For the text-containing cell, return its midpoint in (x, y) coordinate format. 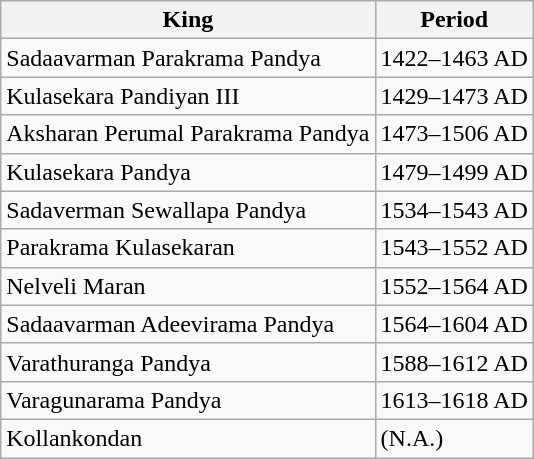
1564–1604 AD (454, 324)
King (188, 20)
1552–1564 AD (454, 286)
Varagunarama Pandya (188, 400)
1588–1612 AD (454, 362)
1613–1618 AD (454, 400)
Aksharan Perumal Parakrama Pandya (188, 134)
Sadaavarman Parakrama Pandya (188, 58)
Kulasekara Pandya (188, 172)
1543–1552 AD (454, 248)
1534–1543 AD (454, 210)
Sadaverman Sewallapa Pandya (188, 210)
(N.A.) (454, 438)
Parakrama Kulasekaran (188, 248)
1473–1506 AD (454, 134)
Kulasekara Pandiyan III (188, 96)
1422–1463 AD (454, 58)
1479–1499 AD (454, 172)
Nelveli Maran (188, 286)
1429–1473 AD (454, 96)
Varathuranga Pandya (188, 362)
Period (454, 20)
Kollankondan (188, 438)
Sadaavarman Adeevirama Pandya (188, 324)
